For the text-containing cell, return its midpoint in (x, y) coordinate format. 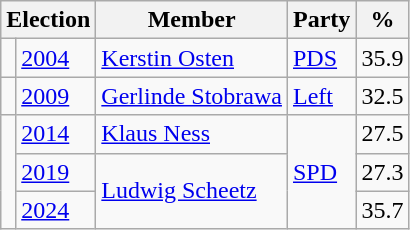
32.5 (382, 96)
PDS (321, 58)
Member (192, 20)
2009 (56, 96)
SPD (321, 172)
Kerstin Osten (192, 58)
2024 (56, 210)
35.7 (382, 210)
2019 (56, 172)
Election (48, 20)
27.5 (382, 134)
Party (321, 20)
Klaus Ness (192, 134)
Ludwig Scheetz (192, 191)
35.9 (382, 58)
27.3 (382, 172)
Left (321, 96)
% (382, 20)
2014 (56, 134)
2004 (56, 58)
Gerlinde Stobrawa (192, 96)
